Provide the (X, Y) coordinate of the cell's center where the given text is located.  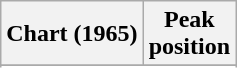
Peak position (189, 34)
Chart (1965) (72, 34)
